From the cell containing the given text, extract its center point as (X, Y) coordinate. 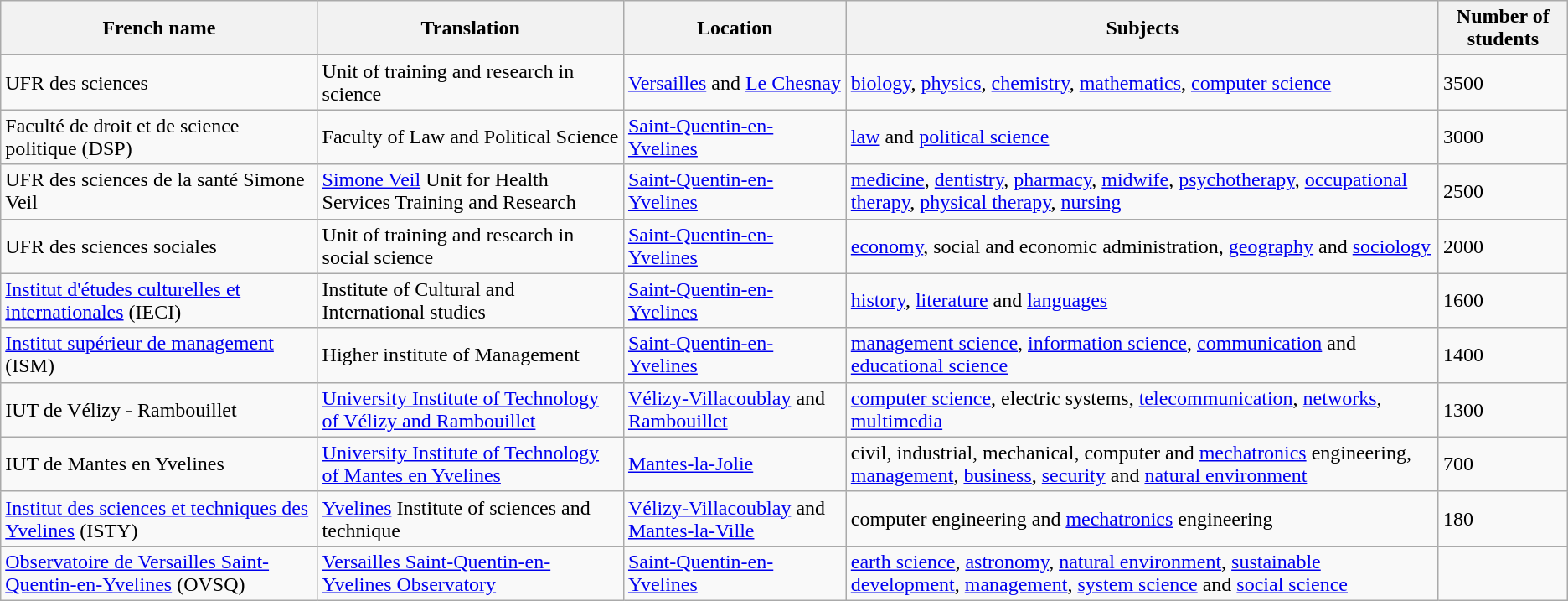
history, literature and languages (1142, 300)
Simone Veil Unit for Health Services Training and Research (471, 191)
Yvelines Institute of sciences and technique (471, 518)
Number of students (1503, 28)
civil, industrial, mechanical, computer and mechatronics engineering, management, business, security and natural environment (1142, 464)
Institut supérieur de management (ISM) (159, 355)
Institut des sciences et techniques des Yvelines (ISTY) (159, 518)
University Institute of Technology of Mantes en Yvelines (471, 464)
Institute of Cultural and International studies (471, 300)
UFR des sciences de la santé Simone Veil (159, 191)
economy, social and economic administration, geography and sociology (1142, 246)
biology, physics, chemistry, mathematics, computer science (1142, 82)
Observatoire de Versailles Saint-Quentin-en-Yvelines (OVSQ) (159, 573)
1600 (1503, 300)
management science, information science, communication and educational science (1142, 355)
3500 (1503, 82)
Faculté de droit et de science politique (DSP) (159, 137)
Translation (471, 28)
2500 (1503, 191)
IUT de Vélizy - Rambouillet (159, 409)
Institut d'études culturelles et internationales (IECI) (159, 300)
Mantes-la-Jolie (735, 464)
Subjects (1142, 28)
UFR des sciences (159, 82)
University Institute of Technology of Vélizy and Rambouillet (471, 409)
Higher institute of Management (471, 355)
Versailles Saint-Quentin-en-Yvelines Observatory (471, 573)
IUT de Mantes en Yvelines (159, 464)
180 (1503, 518)
Unit of training and research in social science (471, 246)
Unit of training and research in science (471, 82)
2000 (1503, 246)
computer science, electric systems, telecommunication, networks, multimedia (1142, 409)
Location (735, 28)
computer engineering and mechatronics engineering (1142, 518)
UFR des sciences sociales (159, 246)
earth science, astronomy, natural environment, sustainable development, management, system science and social science (1142, 573)
1300 (1503, 409)
Faculty of Law and Political Science (471, 137)
1400 (1503, 355)
Vélizy-Villacoublay and Mantes-la-Ville (735, 518)
law and political science (1142, 137)
700 (1503, 464)
Vélizy-Villacoublay and Rambouillet (735, 409)
French name (159, 28)
3000 (1503, 137)
medicine, dentistry, pharmacy, midwife, psychotherapy, occupational therapy, physical therapy, nursing (1142, 191)
Versailles and Le Chesnay (735, 82)
